Scan for the cell matching the given text and deliver its (X, Y) coordinate at center. 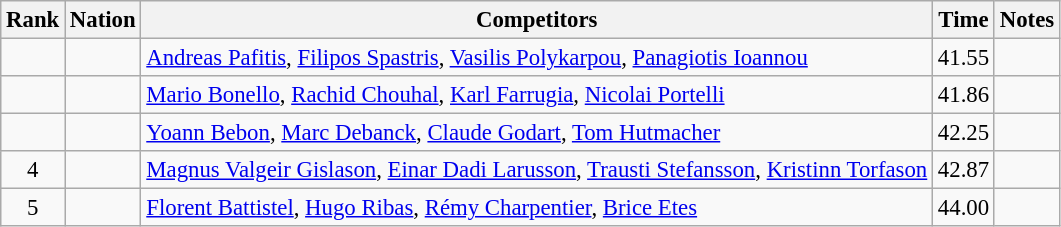
Time (964, 20)
44.00 (964, 208)
Magnus Valgeir Gislason, Einar Dadi Larusson, Trausti Stefansson, Kristinn Torfason (537, 170)
Nation (103, 20)
Rank (33, 20)
Mario Bonello, Rachid Chouhal, Karl Farrugia, Nicolai Portelli (537, 95)
4 (33, 170)
41.55 (964, 58)
Notes (1026, 20)
Florent Battistel, Hugo Ribas, Rémy Charpentier, Brice Etes (537, 208)
Competitors (537, 20)
5 (33, 208)
41.86 (964, 95)
42.25 (964, 133)
Andreas Pafitis, Filipos Spastris, Vasilis Polykarpou, Panagiotis Ioannou (537, 58)
42.87 (964, 170)
Yoann Bebon, Marc Debanck, Claude Godart, Tom Hutmacher (537, 133)
